Provide the (x, y) coordinate of the cell's center where the given text is located.  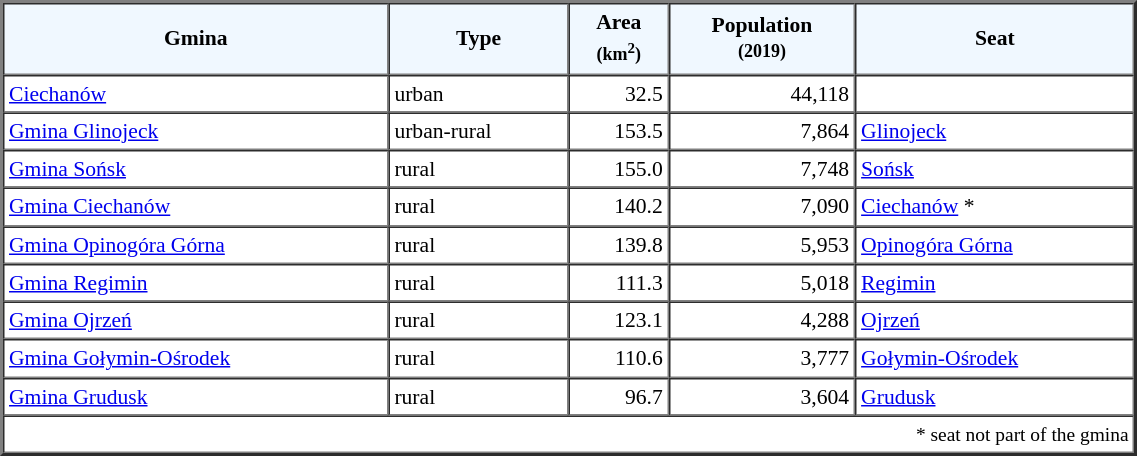
* seat not part of the gmina (569, 434)
Gmina Glinojeck (196, 131)
urban (478, 93)
7,748 (762, 169)
Ciechanów (196, 93)
Type (478, 38)
111.3 (619, 283)
Population(2019) (762, 38)
7,864 (762, 131)
Opinogóra Górna (994, 245)
Seat (994, 38)
4,288 (762, 321)
Glinojeck (994, 131)
140.2 (619, 207)
Regimin (994, 283)
123.1 (619, 321)
Gmina Ciechanów (196, 207)
44,118 (762, 93)
Gmina Gołymin-Ośrodek (196, 359)
155.0 (619, 169)
5,018 (762, 283)
urban-rural (478, 131)
96.7 (619, 396)
110.6 (619, 359)
Grudusk (994, 396)
Gmina Opinogóra Górna (196, 245)
32.5 (619, 93)
Gołymin-Ośrodek (994, 359)
Gmina Regimin (196, 283)
Gmina Sońsk (196, 169)
139.8 (619, 245)
Sońsk (994, 169)
Gmina Ojrzeń (196, 321)
Area(km2) (619, 38)
Gmina (196, 38)
7,090 (762, 207)
3,604 (762, 396)
Gmina Grudusk (196, 396)
Ciechanów * (994, 207)
3,777 (762, 359)
153.5 (619, 131)
Ojrzeń (994, 321)
5,953 (762, 245)
